Capture the cell that displays the provided text and extract its (x, y) central coordinate. 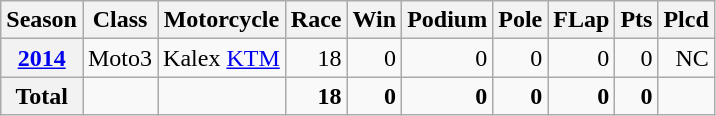
Podium (448, 20)
Plcd (686, 20)
NC (686, 58)
FLap (582, 20)
2014 (42, 58)
Moto3 (120, 58)
Win (374, 20)
Race (316, 20)
Kalex KTM (222, 58)
Class (120, 20)
Total (42, 96)
Season (42, 20)
Pole (520, 20)
Motorcycle (222, 20)
Pts (636, 20)
